Identify which cell holds the provided text, then report its (x, y) central coordinate. 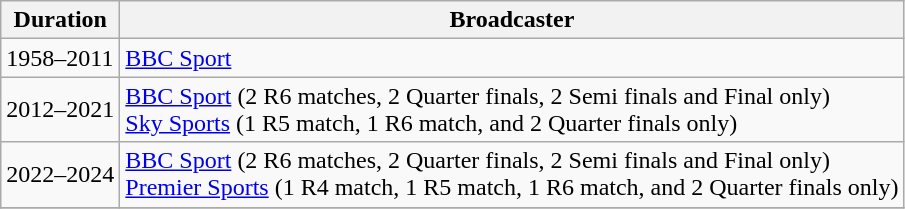
1958–2011 (60, 58)
Broadcaster (512, 20)
Duration (60, 20)
BBC Sport (2 R6 matches, 2 Quarter finals, 2 Semi finals and Final only)Sky Sports (1 R5 match, 1 R6 match, and 2 Quarter finals only) (512, 110)
2012–2021 (60, 110)
2022–2024 (60, 174)
BBC Sport (512, 58)
